Search for the cell housing the specified text and yield its (x, y) center coordinate. 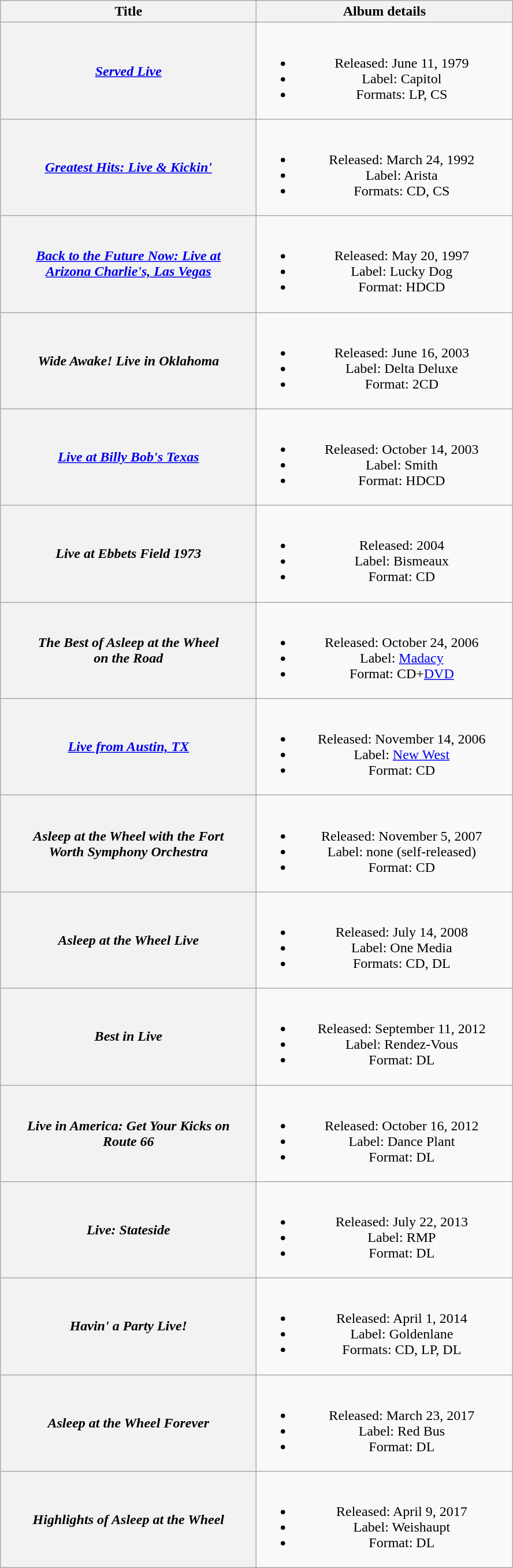
Best in Live (128, 1036)
Greatest Hits: Live & Kickin' (128, 168)
Highlights of Asleep at the Wheel (128, 1519)
Served Live (128, 71)
Asleep at the Wheel Live (128, 940)
Released: October 16, 2012Label: Dance PlantFormat: DL (385, 1133)
Released: July 22, 2013Label: RMPFormat: DL (385, 1230)
Released: June 11, 1979Label: CapitolFormats: LP, CS (385, 71)
Album details (385, 12)
Wide Awake! Live in Oklahoma (128, 361)
Asleep at the Wheel Forever (128, 1423)
Released: July 14, 2008Label: One MediaFormats: CD, DL (385, 940)
Released: November 14, 2006Label: New WestFormat: CD (385, 747)
Released: March 23, 2017Label: Red BusFormat: DL (385, 1423)
Title (128, 12)
Released: March 24, 1992Label: AristaFormats: CD, CS (385, 168)
Released: October 24, 2006Label: MadacyFormat: CD+DVD (385, 650)
The Best of Asleep at the Wheelon the Road (128, 650)
Released: May 20, 1997Label: Lucky DogFormat: HDCD (385, 264)
Live at Ebbets Field 1973 (128, 554)
Released: November 5, 2007Label: none (self-released)Format: CD (385, 843)
Released: April 9, 2017Label: WeishauptFormat: DL (385, 1519)
Live in America: Get Your Kicks onRoute 66 (128, 1133)
Asleep at the Wheel with the FortWorth Symphony Orchestra (128, 843)
Released: October 14, 2003Label: SmithFormat: HDCD (385, 457)
Back to the Future Now: Live atArizona Charlie's, Las Vegas (128, 264)
Live from Austin, TX (128, 747)
Live: Stateside (128, 1230)
Live at Billy Bob's Texas (128, 457)
Released: 2004Label: BismeauxFormat: CD (385, 554)
Havin' a Party Live! (128, 1326)
Released: September 11, 2012Label: Rendez-VousFormat: DL (385, 1036)
Released: June 16, 2003Label: Delta DeluxeFormat: 2CD (385, 361)
Released: April 1, 2014Label: GoldenlaneFormats: CD, LP, DL (385, 1326)
